Pinpoint the cell where the given text exists, returning its (x, y) midpoint coordinate. 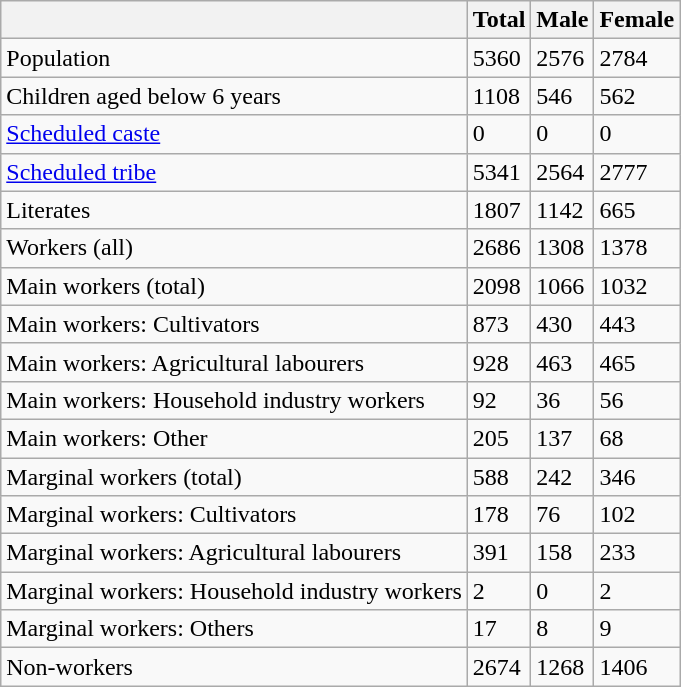
Workers (all) (234, 248)
Marginal workers: Agricultural labourers (234, 553)
Marginal workers (total) (234, 477)
36 (562, 400)
2564 (562, 172)
1308 (562, 248)
1807 (499, 210)
Scheduled tribe (234, 172)
346 (637, 477)
76 (562, 515)
5341 (499, 172)
Marginal workers: Others (234, 629)
9 (637, 629)
443 (637, 324)
562 (637, 96)
1268 (562, 667)
Scheduled caste (234, 134)
205 (499, 438)
158 (562, 553)
102 (637, 515)
Population (234, 58)
2674 (499, 667)
463 (562, 362)
665 (637, 210)
465 (637, 362)
1406 (637, 667)
Total (499, 20)
391 (499, 553)
1066 (562, 286)
Main workers: Household industry workers (234, 400)
1142 (562, 210)
2784 (637, 58)
8 (562, 629)
2576 (562, 58)
Literates (234, 210)
56 (637, 400)
Female (637, 20)
5360 (499, 58)
242 (562, 477)
Marginal workers: Household industry workers (234, 591)
2777 (637, 172)
430 (562, 324)
1378 (637, 248)
233 (637, 553)
Main workers (total) (234, 286)
Marginal workers: Cultivators (234, 515)
17 (499, 629)
Main workers: Agricultural labourers (234, 362)
546 (562, 96)
Non-workers (234, 667)
Children aged below 6 years (234, 96)
Male (562, 20)
178 (499, 515)
873 (499, 324)
928 (499, 362)
92 (499, 400)
68 (637, 438)
588 (499, 477)
2098 (499, 286)
Main workers: Other (234, 438)
1108 (499, 96)
Main workers: Cultivators (234, 324)
2686 (499, 248)
137 (562, 438)
1032 (637, 286)
